Locate the cell with the specified text and output its [X, Y] center coordinate. 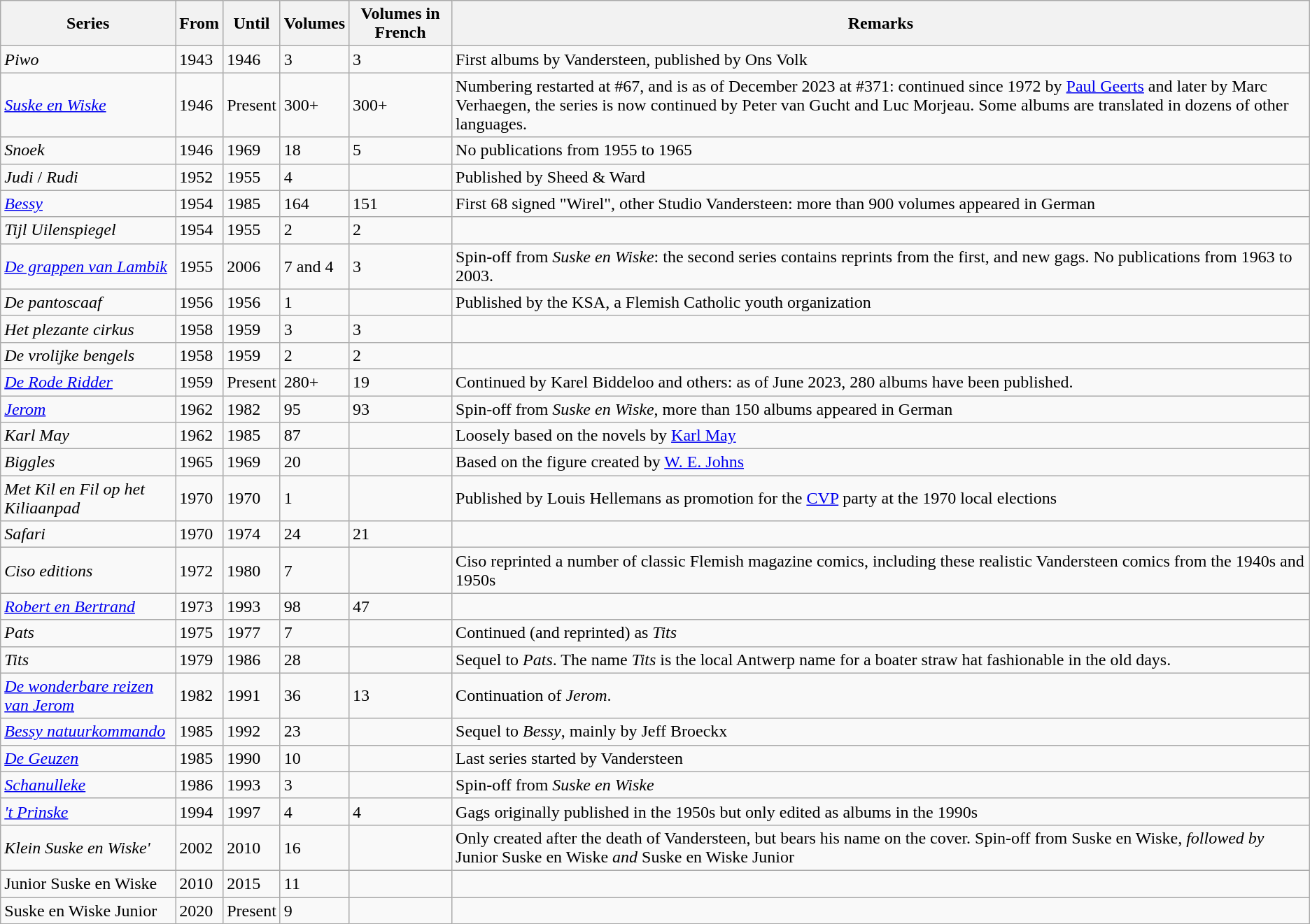
Sequel to Bessy, mainly by Jeff Broeckx [881, 732]
47 [400, 606]
Piwo [88, 59]
151 [400, 204]
20 [314, 462]
De Rode Ridder [88, 382]
De grappen van Lambik [88, 266]
Jerom [88, 409]
De vrolijke bengels [88, 355]
93 [400, 409]
16 [314, 848]
Last series started by Vandersteen [881, 758]
Karl May [88, 436]
Robert en Bertrand [88, 606]
Continuation of Jerom. [881, 695]
5 [400, 150]
No publications from 1955 to 1965 [881, 150]
Suske en Wiske Junior [88, 910]
Tits [88, 660]
Bessy [88, 204]
2006 [252, 266]
Bessy natuurkommando [88, 732]
't Prinske [88, 811]
Pats [88, 633]
Schanulleke [88, 785]
Met Kil en Fil op het Kiliaanpad [88, 498]
24 [314, 534]
First albums by Vandersteen, published by Ons Volk [881, 59]
1990 [252, 758]
Judi / Rudi [88, 177]
De Geuzen [88, 758]
Spin-off from Suske en Wiske, more than 150 albums appeared in German [881, 409]
1997 [252, 811]
1972 [199, 571]
1979 [199, 660]
1973 [199, 606]
19 [400, 382]
1977 [252, 633]
2020 [199, 910]
From [199, 24]
Biggles [88, 462]
Spin-off from Suske en Wiske [881, 785]
98 [314, 606]
21 [400, 534]
87 [314, 436]
2015 [252, 883]
Series [88, 24]
Published by the KSA, a Flemish Catholic youth organization [881, 302]
Spin-off from Suske en Wiske: the second series contains reprints from the first, and new gags. No publications from 1963 to 2003. [881, 266]
1975 [199, 633]
164 [314, 204]
2002 [199, 848]
1952 [199, 177]
Klein Suske en Wiske' [88, 848]
1991 [252, 695]
De wonderbare reizen van Jerom [88, 695]
13 [400, 695]
Junior Suske en Wiske [88, 883]
1992 [252, 732]
Gags originally published in the 1950s but only edited as albums in the 1990s [881, 811]
9 [314, 910]
1994 [199, 811]
Loosely based on the novels by Karl May [881, 436]
10 [314, 758]
Safari [88, 534]
23 [314, 732]
Published by Louis Hellemans as promotion for the CVP party at the 1970 local elections [881, 498]
Continued (and reprinted) as Tits [881, 633]
7 and 4 [314, 266]
95 [314, 409]
Based on the figure created by W. E. Johns [881, 462]
Volumes [314, 24]
1943 [199, 59]
First 68 signed "Wirel", other Studio Vandersteen: more than 900 volumes appeared in German [881, 204]
Published by Sheed & Ward [881, 177]
Sequel to Pats. The name Tits is the local Antwerp name for a boater straw hat fashionable in the old days. [881, 660]
11 [314, 883]
36 [314, 695]
28 [314, 660]
1974 [252, 534]
Remarks [881, 24]
Volumes in French [400, 24]
Snoek [88, 150]
1965 [199, 462]
De pantoscaaf [88, 302]
280+ [314, 382]
Tijl Uilenspiegel [88, 230]
Suske en Wiske [88, 105]
1980 [252, 571]
18 [314, 150]
Ciso editions [88, 571]
Het plezante cirkus [88, 329]
Ciso reprinted a number of classic Flemish magazine comics, including these realistic Vandersteen comics from the 1940s and 1950s [881, 571]
Until [252, 24]
Continued by Karel Biddeloo and others: as of June 2023, 280 albums have been published. [881, 382]
